Find where the given text appears and provide that cell's center as (X, Y) coordinate. 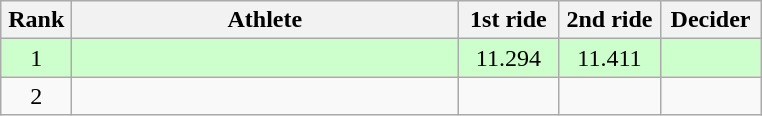
11.411 (610, 58)
2 (36, 96)
Athlete (265, 20)
Rank (36, 20)
11.294 (508, 58)
1 (36, 58)
2nd ride (610, 20)
1st ride (508, 20)
Decider (710, 20)
